Locate the cell with the specified text and output its (X, Y) center coordinate. 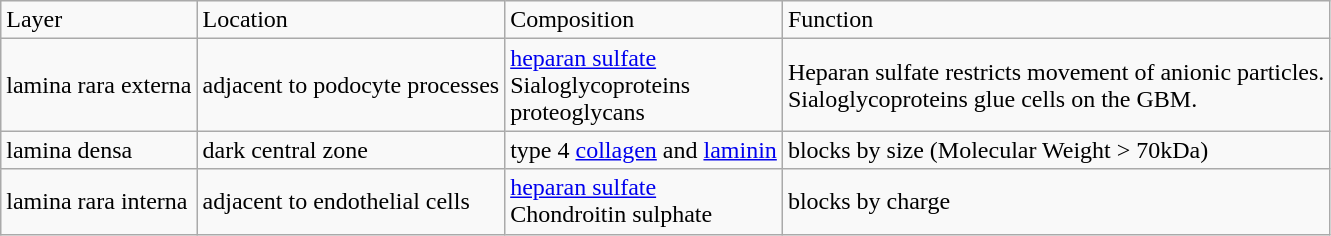
Layer (99, 20)
lamina rara interna (99, 202)
lamina rara externa (99, 85)
lamina densa (99, 150)
adjacent to podocyte processes (351, 85)
blocks by charge (1056, 202)
heparan sulfateSialoglycoproteinsproteoglycans (644, 85)
Composition (644, 20)
type 4 collagen and laminin (644, 150)
adjacent to endothelial cells (351, 202)
Function (1056, 20)
Location (351, 20)
blocks by size (Molecular Weight > 70kDa) (1056, 150)
heparan sulfateChondroitin sulphate (644, 202)
dark central zone (351, 150)
Heparan sulfate restricts movement of anionic particles.Sialoglycoproteins glue cells on the GBM. (1056, 85)
